Provide the [X, Y] coordinate of the cell's center where the given text is located.  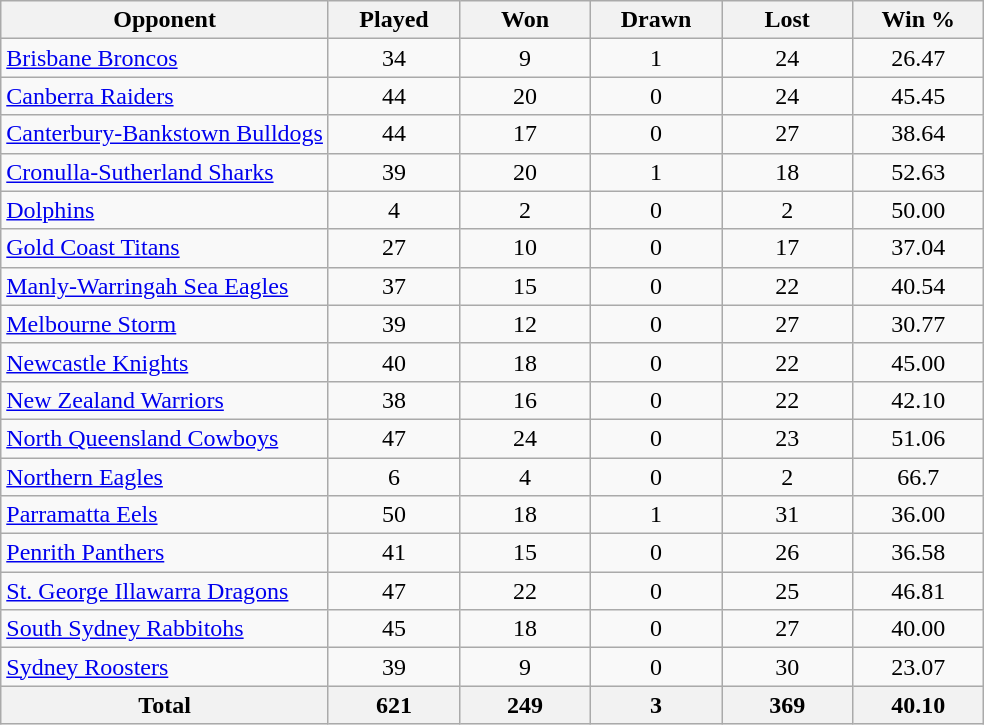
37 [394, 286]
Canberra Raiders [165, 96]
37.04 [918, 248]
Dolphins [165, 210]
Total [165, 705]
Penrith Panthers [165, 553]
50 [394, 515]
Canterbury-Bankstown Bulldogs [165, 134]
Opponent [165, 20]
3 [656, 705]
Played [394, 20]
12 [526, 324]
St. George Illawarra Dragons [165, 591]
Newcastle Knights [165, 362]
Won [526, 20]
23 [788, 438]
38.64 [918, 134]
6 [394, 477]
Win % [918, 20]
40.10 [918, 705]
Cronulla-Sutherland Sharks [165, 172]
Melbourne Storm [165, 324]
40.54 [918, 286]
621 [394, 705]
42.10 [918, 400]
50.00 [918, 210]
26 [788, 553]
36.00 [918, 515]
25 [788, 591]
40 [394, 362]
10 [526, 248]
45.00 [918, 362]
26.47 [918, 58]
30.77 [918, 324]
North Queensland Cowboys [165, 438]
Drawn [656, 20]
16 [526, 400]
34 [394, 58]
Lost [788, 20]
30 [788, 667]
51.06 [918, 438]
66.7 [918, 477]
40.00 [918, 629]
45.45 [918, 96]
38 [394, 400]
249 [526, 705]
Sydney Roosters [165, 667]
Parramatta Eels [165, 515]
36.58 [918, 553]
52.63 [918, 172]
Northern Eagles [165, 477]
369 [788, 705]
South Sydney Rabbitohs [165, 629]
Gold Coast Titans [165, 248]
Manly-Warringah Sea Eagles [165, 286]
Brisbane Broncos [165, 58]
45 [394, 629]
23.07 [918, 667]
New Zealand Warriors [165, 400]
31 [788, 515]
46.81 [918, 591]
41 [394, 553]
